Pinpoint the cell where the given text exists, returning its (x, y) midpoint coordinate. 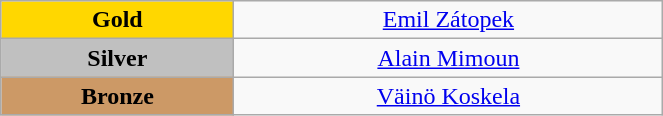
Emil Zátopek (448, 20)
Silver (118, 58)
Gold (118, 20)
Alain Mimoun (448, 58)
Bronze (118, 96)
Väinö Koskela (448, 96)
